Scan for the cell matching the given text and deliver its [X, Y] coordinate at center. 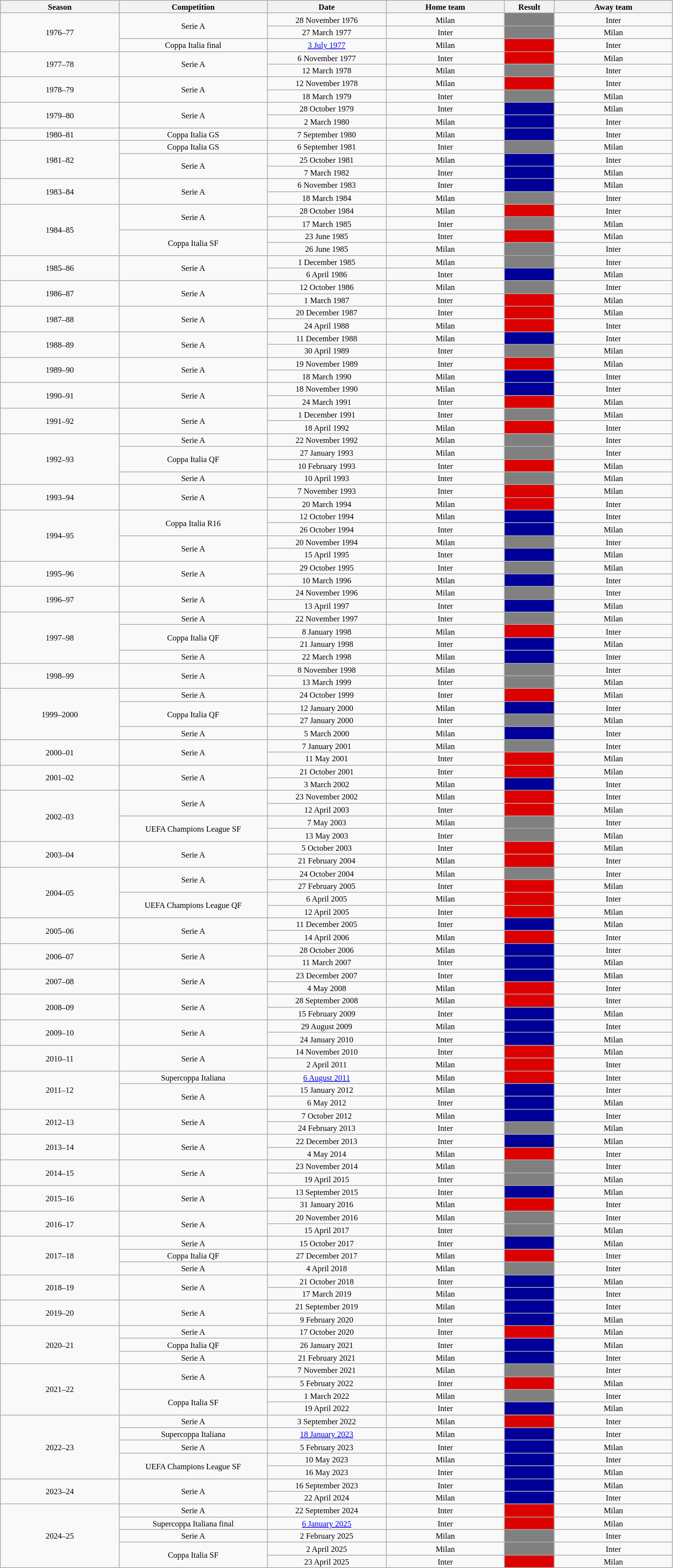
1978–79 [60, 89]
3 March 2002 [327, 784]
1979–80 [60, 115]
16 May 2023 [327, 1472]
Competition [193, 7]
1990–91 [60, 396]
2021–22 [60, 1389]
17 March 2019 [327, 1294]
Away team [613, 7]
6 April 1986 [327, 274]
1996–97 [60, 599]
2009–10 [60, 1033]
25 October 1981 [327, 160]
19 April 2015 [327, 1179]
23 April 2025 [327, 1561]
2019–20 [60, 1313]
27 January 2000 [327, 720]
12 January 2000 [327, 707]
1981–82 [60, 159]
21 October 2018 [327, 1281]
14 April 2006 [327, 937]
6 September 1981 [327, 147]
19 November 1989 [327, 363]
26 October 1994 [327, 529]
2023–24 [60, 1491]
12 November 1978 [327, 83]
5 February 2023 [327, 1447]
27 January 1993 [327, 453]
15 April 1995 [327, 554]
2024–25 [60, 1536]
1983–84 [60, 192]
29 August 2009 [327, 1026]
2020–21 [60, 1345]
17 October 2020 [327, 1332]
2017–18 [60, 1256]
5 March 2000 [327, 733]
1980–81 [60, 134]
2022–23 [60, 1447]
15 January 2012 [327, 1090]
1991–92 [60, 421]
2013–14 [60, 1147]
23 November 2002 [327, 797]
14 November 2010 [327, 1052]
23 November 2014 [327, 1166]
16 September 2023 [327, 1485]
12 April 2005 [327, 911]
2 April 2011 [327, 1064]
23 June 1985 [327, 236]
Home team [445, 7]
15 February 2009 [327, 1014]
2014–15 [60, 1172]
26 January 2021 [327, 1345]
10 March 1996 [327, 580]
17 March 1985 [327, 223]
20 November 2016 [327, 1217]
19 April 2022 [327, 1409]
2016–17 [60, 1224]
3 September 2022 [327, 1421]
11 May 2001 [327, 758]
21 September 2019 [327, 1306]
18 November 1990 [327, 389]
Supercoppa Italiana final [193, 1523]
4 April 2018 [327, 1268]
7 November 1993 [327, 491]
2007–08 [60, 982]
24 October 1999 [327, 695]
1992–93 [60, 459]
1 December 1991 [327, 415]
1989–90 [60, 370]
2005–06 [60, 930]
31 January 2016 [327, 1205]
1986–87 [60, 293]
2001–02 [60, 777]
27 March 1977 [327, 32]
22 April 2024 [327, 1498]
6 August 2011 [327, 1077]
24 October 2004 [327, 873]
5 October 2003 [327, 848]
8 November 1998 [327, 669]
2 March 1980 [327, 121]
22 September 2024 [327, 1510]
18 March 1990 [327, 376]
6 November 1983 [327, 185]
15 October 2017 [327, 1243]
1997–98 [60, 638]
6 November 1977 [327, 58]
24 January 2010 [327, 1039]
2011–12 [60, 1090]
1998–99 [60, 676]
22 November 1992 [327, 440]
23 December 2007 [327, 975]
1 December 1985 [327, 262]
18 March 1979 [327, 96]
6 January 2025 [327, 1523]
21 February 2004 [327, 861]
2004–05 [60, 892]
24 April 1988 [327, 325]
11 December 1988 [327, 338]
21 January 1998 [327, 644]
Season [60, 7]
28 October 1979 [327, 109]
8 January 1998 [327, 631]
12 March 1978 [327, 70]
10 May 2023 [327, 1459]
7 March 1982 [327, 173]
11 December 2005 [327, 924]
10 April 1993 [327, 478]
26 June 1985 [327, 249]
2015–16 [60, 1198]
11 March 2007 [327, 962]
20 December 1987 [327, 312]
2000–01 [60, 752]
2002–03 [60, 816]
13 September 2015 [327, 1192]
28 October 1984 [327, 211]
21 October 2001 [327, 771]
5 February 2022 [327, 1383]
29 October 1995 [327, 568]
2 April 2025 [327, 1548]
2 February 2025 [327, 1536]
1999–2000 [60, 714]
9 February 2020 [327, 1319]
18 March 1984 [327, 198]
7 September 1980 [327, 134]
1976–77 [60, 32]
UEFA Champions League QF [193, 905]
27 December 2017 [327, 1256]
12 April 2003 [327, 810]
7 November 2021 [327, 1370]
28 November 1976 [327, 20]
13 April 1997 [327, 606]
3 July 1977 [327, 45]
21 February 2021 [327, 1357]
22 December 2013 [327, 1141]
1993–94 [60, 497]
12 October 1994 [327, 516]
1988–89 [60, 344]
4 May 2014 [327, 1153]
2003–04 [60, 854]
1 March 1987 [327, 300]
1985–86 [60, 268]
1977–78 [60, 64]
24 March 1991 [327, 402]
10 February 1993 [327, 465]
2018–19 [60, 1287]
13 May 2003 [327, 835]
2010–11 [60, 1058]
7 May 2003 [327, 822]
1 March 2022 [327, 1396]
18 January 2023 [327, 1434]
7 October 2012 [327, 1115]
Coppa Italia final [193, 45]
30 April 1989 [327, 351]
7 January 2001 [327, 746]
Date [327, 7]
22 March 1998 [327, 657]
6 May 2012 [327, 1103]
Coppa Italia R16 [193, 523]
27 February 2005 [327, 886]
24 November 1996 [327, 593]
1987–88 [60, 319]
20 November 1994 [327, 542]
1995–96 [60, 574]
24 February 2013 [327, 1128]
6 April 2005 [327, 899]
2012–13 [60, 1122]
1984–85 [60, 230]
28 October 2006 [327, 950]
18 April 1992 [327, 427]
22 November 1997 [327, 618]
20 March 1994 [327, 504]
1994–95 [60, 535]
13 March 1999 [327, 682]
2008–09 [60, 1007]
28 September 2008 [327, 1001]
4 May 2008 [327, 988]
Result [529, 7]
2006–07 [60, 956]
12 October 1986 [327, 287]
15 April 2017 [327, 1230]
